Determine the [x, y] coordinate at the center of the cell enclosing the given text.  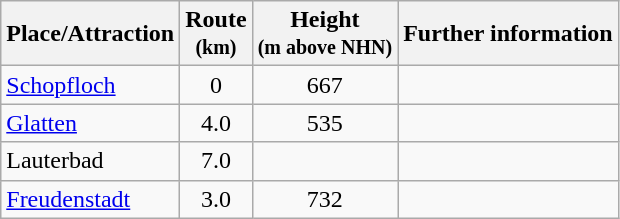
732 [324, 199]
667 [324, 85]
Schopfloch [90, 85]
0 [216, 85]
Freudenstadt [90, 199]
3.0 [216, 199]
Height(m above NHN) [324, 34]
Route(km) [216, 34]
535 [324, 123]
Place/Attraction [90, 34]
4.0 [216, 123]
Lauterbad [90, 161]
Further information [508, 34]
7.0 [216, 161]
Glatten [90, 123]
